Scan for the cell matching the given text and deliver its (x, y) coordinate at center. 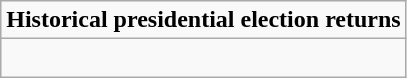
Historical presidential election returns (204, 20)
